Scan for the cell matching the given text and deliver its (x, y) coordinate at center. 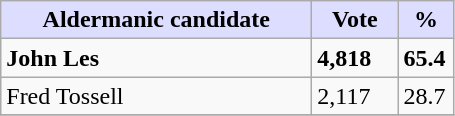
% (426, 20)
Fred Tossell (156, 96)
Aldermanic candidate (156, 20)
Vote (355, 20)
28.7 (426, 96)
John Les (156, 58)
4,818 (355, 58)
65.4 (426, 58)
2,117 (355, 96)
